For the text-containing cell, return its midpoint in (X, Y) coordinate format. 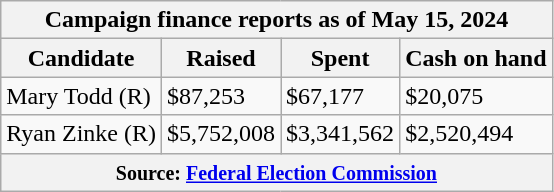
Mary Todd (R) (82, 96)
Ryan Zinke (R) (82, 134)
$5,752,008 (220, 134)
Spent (340, 58)
$67,177 (340, 96)
$2,520,494 (476, 134)
$3,341,562 (340, 134)
Raised (220, 58)
$20,075 (476, 96)
$87,253 (220, 96)
Candidate (82, 58)
Cash on hand (476, 58)
Source: Federal Election Commission (276, 172)
Campaign finance reports as of May 15, 2024 (276, 20)
